Return [x, y] of the center of cell containing provided text 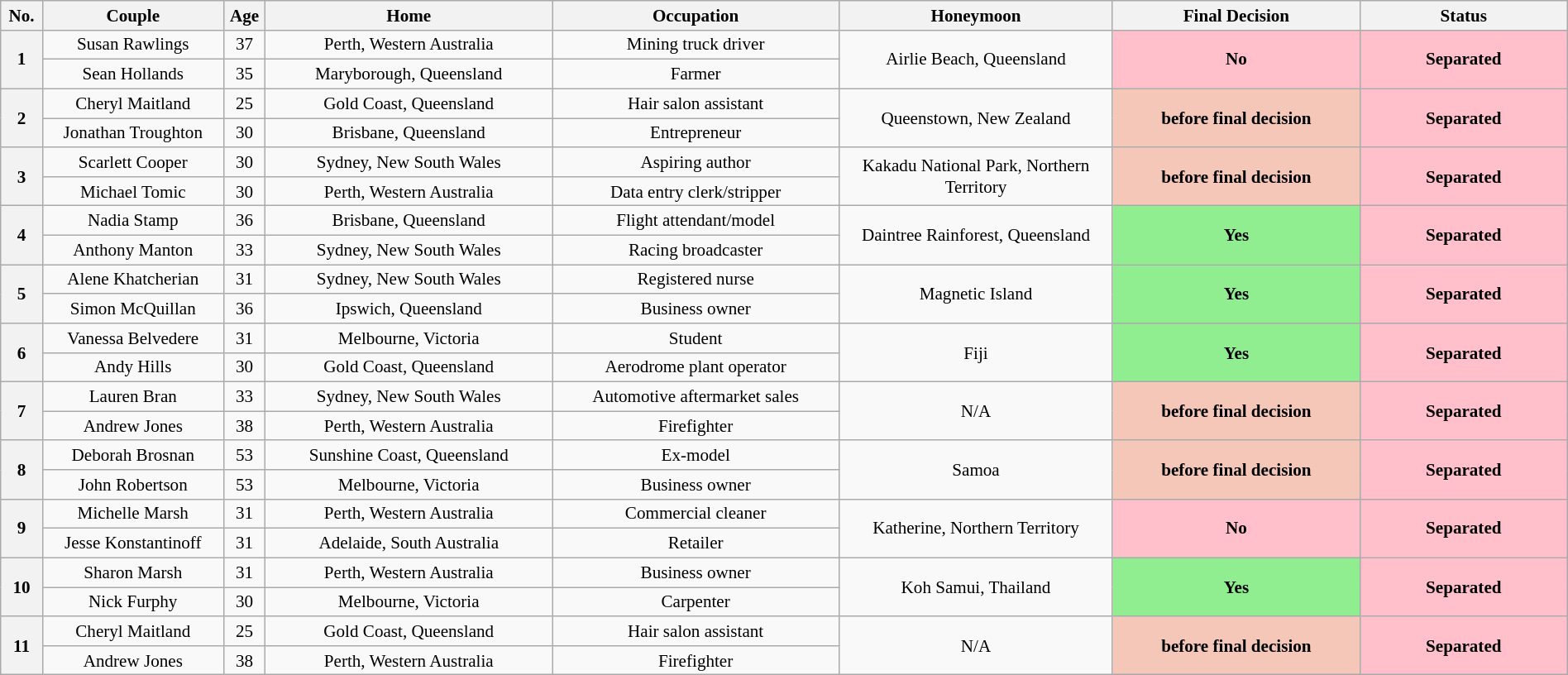
Sunshine Coast, Queensland [409, 455]
Vanessa Belvedere [132, 337]
Home [409, 15]
Kakadu National Park, Northern Territory [976, 177]
Sean Hollands [132, 74]
Alene Khatcherian [132, 280]
Samoa [976, 470]
10 [22, 587]
Queenstown, New Zealand [976, 117]
Michelle Marsh [132, 513]
Scarlett Cooper [132, 162]
Registered nurse [696, 280]
11 [22, 645]
9 [22, 528]
Entrepreneur [696, 132]
Sharon Marsh [132, 572]
3 [22, 177]
Student [696, 337]
35 [245, 74]
Katherine, Northern Territory [976, 528]
Retailer [696, 543]
Aerodrome plant operator [696, 367]
Nadia Stamp [132, 220]
5 [22, 294]
Fiji [976, 352]
Carpenter [696, 602]
Lauren Bran [132, 397]
Maryborough, Queensland [409, 74]
6 [22, 352]
Racing broadcaster [696, 250]
Ex-model [696, 455]
Farmer [696, 74]
Flight attendant/model [696, 220]
Automotive aftermarket sales [696, 397]
Ipswich, Queensland [409, 308]
Final Decision [1236, 15]
Anthony Manton [132, 250]
8 [22, 470]
Couple [132, 15]
1 [22, 60]
2 [22, 117]
Daintree Rainforest, Queensland [976, 235]
Airlie Beach, Queensland [976, 60]
No. [22, 15]
Mining truck driver [696, 45]
37 [245, 45]
Andy Hills [132, 367]
John Robertson [132, 485]
Susan Rawlings [132, 45]
Aspiring author [696, 162]
Occupation [696, 15]
Magnetic Island [976, 294]
Jonathan Troughton [132, 132]
Jesse Konstantinoff [132, 543]
Adelaide, South Australia [409, 543]
4 [22, 235]
Koh Samui, Thailand [976, 587]
Deborah Brosnan [132, 455]
Honeymoon [976, 15]
Data entry clerk/stripper [696, 190]
Status [1464, 15]
Michael Tomic [132, 190]
Nick Furphy [132, 602]
Age [245, 15]
7 [22, 412]
Simon McQuillan [132, 308]
Commercial cleaner [696, 513]
